Extract the (X, Y) coordinate from the center of the cell holding the provided text.  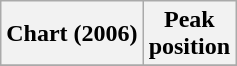
Chart (2006) (72, 34)
Peak position (189, 34)
